Extract the (X, Y) coordinate from the center of the cell holding the provided text.  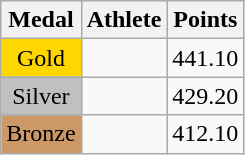
Bronze (41, 134)
Points (206, 20)
Silver (41, 96)
441.10 (206, 58)
412.10 (206, 134)
Medal (41, 20)
Gold (41, 58)
Athlete (124, 20)
429.20 (206, 96)
